From the cell containing the given text, extract its center point as (X, Y) coordinate. 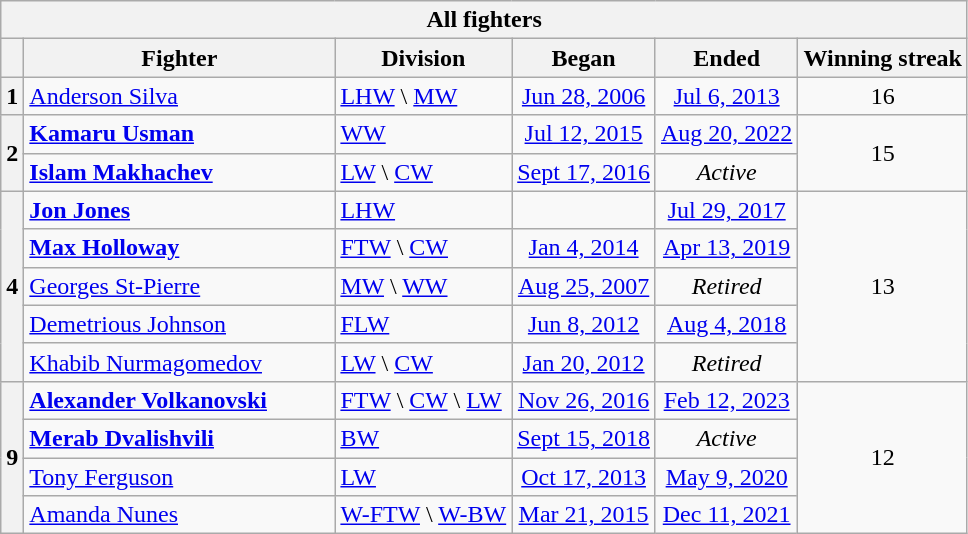
Merab Dvalishvili (180, 438)
Georges St-Pierre (180, 286)
FTW \ CW \ LW (424, 400)
FTW \ CW (424, 248)
Anderson Silva (180, 96)
Sept 15, 2018 (584, 438)
FLW (424, 324)
Jun 28, 2006 (584, 96)
Jan 20, 2012 (584, 362)
Jon Jones (180, 210)
Ended (726, 58)
W-FTW \ W-BW (424, 515)
Jul 12, 2015 (584, 134)
Jul 29, 2017 (726, 210)
12 (883, 457)
Aug 4, 2018 (726, 324)
Winning streak (883, 58)
Sept 17, 2016 (584, 172)
Kamaru Usman (180, 134)
1 (12, 96)
Max Holloway (180, 248)
Amanda Nunes (180, 515)
LHW \ MW (424, 96)
All fighters (484, 20)
9 (12, 457)
Nov 26, 2016 (584, 400)
Tony Ferguson (180, 477)
Mar 21, 2015 (584, 515)
Jan 4, 2014 (584, 248)
Alexander Volkanovski (180, 400)
Islam Makhachev (180, 172)
Dec 11, 2021 (726, 515)
4 (12, 286)
Fighter (180, 58)
Began (584, 58)
Khabib Nurmagomedov (180, 362)
Feb 12, 2023 (726, 400)
Aug 20, 2022 (726, 134)
Division (424, 58)
16 (883, 96)
LW (424, 477)
WW (424, 134)
May 9, 2020 (726, 477)
Jul 6, 2013 (726, 96)
13 (883, 286)
2 (12, 153)
LHW (424, 210)
Oct 17, 2013 (584, 477)
15 (883, 153)
Aug 25, 2007 (584, 286)
BW (424, 438)
MW \ WW (424, 286)
Jun 8, 2012 (584, 324)
Demetrious Johnson (180, 324)
Apr 13, 2019 (726, 248)
